From the cell containing the given text, extract its center point as [x, y] coordinate. 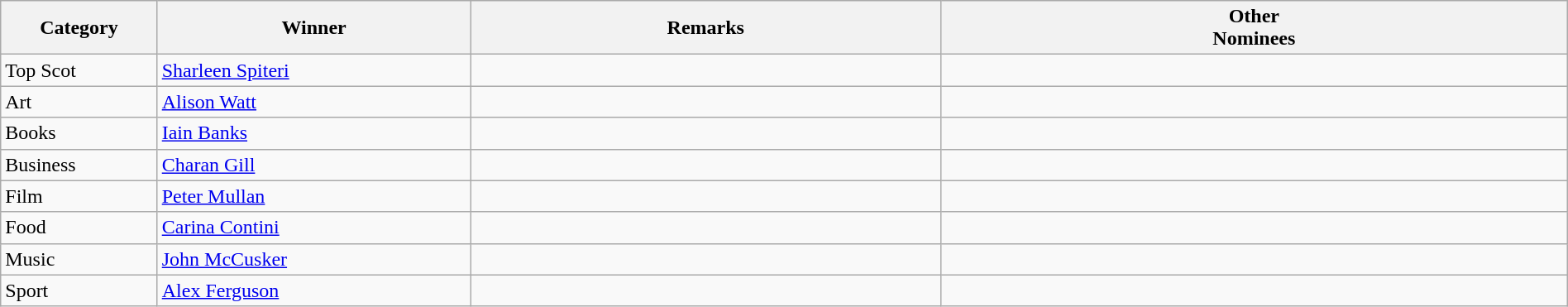
OtherNominees [1254, 28]
Film [79, 196]
Business [79, 165]
Carina Contini [314, 228]
Remarks [705, 28]
Art [79, 102]
Charan Gill [314, 165]
Books [79, 133]
Sharleen Spiteri [314, 70]
Food [79, 228]
Alison Watt [314, 102]
Iain Banks [314, 133]
John McCusker [314, 259]
Music [79, 259]
Peter Mullan [314, 196]
Winner [314, 28]
Top Scot [79, 70]
Category [79, 28]
Sport [79, 290]
Alex Ferguson [314, 290]
